Extract the (X, Y) coordinate from the center of the cell holding the provided text.  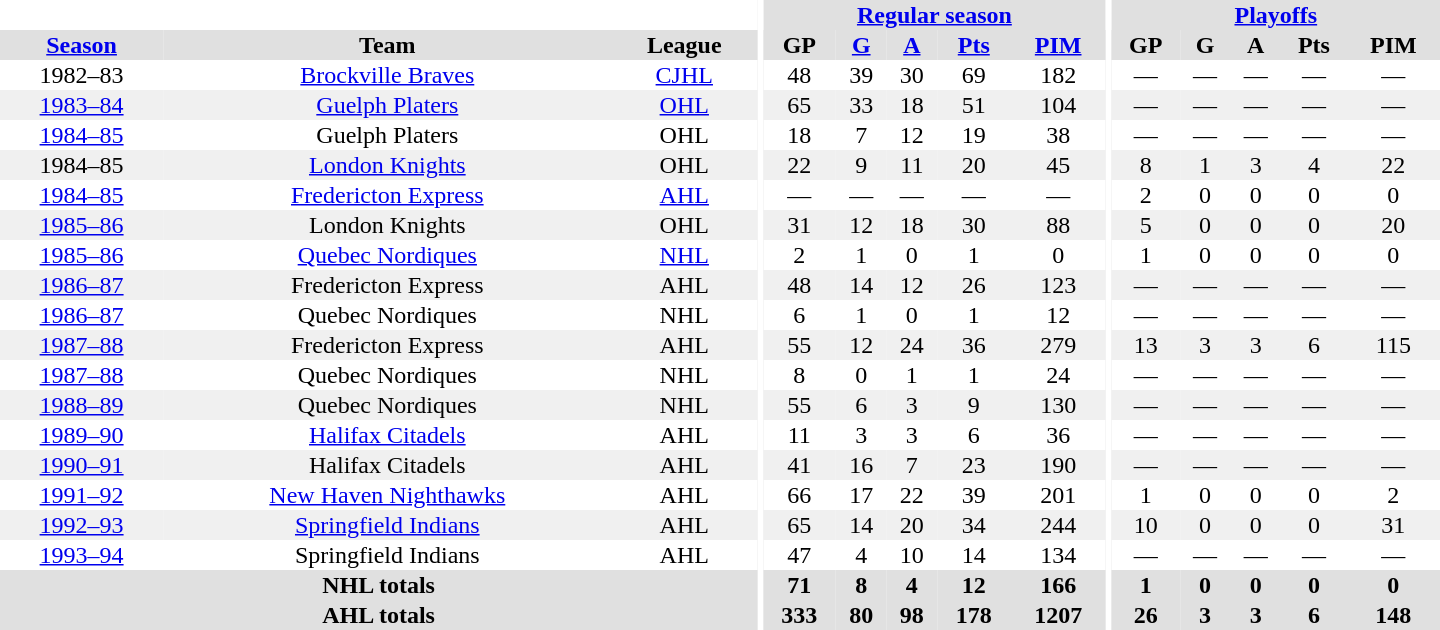
1989–90 (82, 435)
88 (1058, 225)
166 (1058, 585)
34 (974, 525)
League (684, 45)
Season (82, 45)
38 (1058, 135)
Brockville Braves (387, 75)
CJHL (684, 75)
182 (1058, 75)
Playoffs (1276, 15)
AHL totals (378, 615)
1207 (1058, 615)
1991–92 (82, 495)
1992–93 (82, 525)
69 (974, 75)
1983–84 (82, 105)
201 (1058, 495)
333 (800, 615)
16 (862, 465)
Regular season (934, 15)
New Haven Nighthawks (387, 495)
71 (800, 585)
23 (974, 465)
1993–94 (82, 555)
104 (1058, 105)
17 (862, 495)
1988–89 (82, 405)
33 (862, 105)
1990–91 (82, 465)
1982–83 (82, 75)
13 (1146, 345)
279 (1058, 345)
51 (974, 105)
148 (1394, 615)
19 (974, 135)
5 (1146, 225)
244 (1058, 525)
41 (800, 465)
Team (387, 45)
45 (1058, 165)
190 (1058, 465)
47 (800, 555)
178 (974, 615)
115 (1394, 345)
66 (800, 495)
134 (1058, 555)
123 (1058, 285)
NHL totals (378, 585)
130 (1058, 405)
98 (912, 615)
80 (862, 615)
